Locate the cell with the specified text and output its (X, Y) center coordinate. 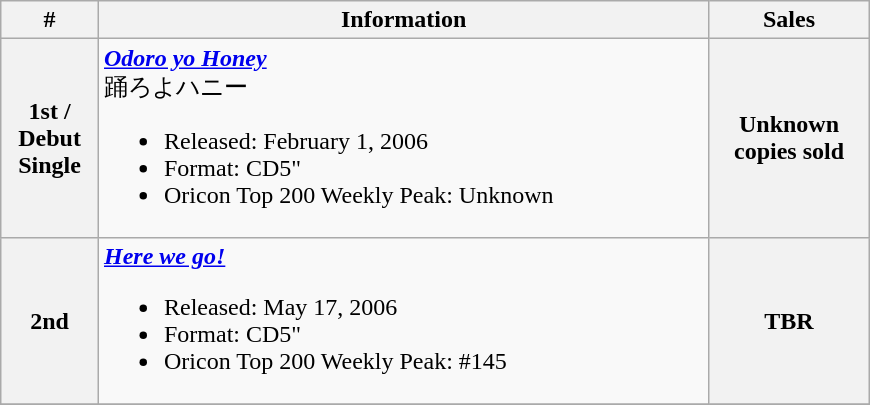
TBR (789, 320)
1st /DebutSingle (50, 138)
Here we go!Released: May 17, 2006Format: CD5"Oricon Top 200 Weekly Peak: #145 (403, 320)
Information (403, 20)
# (50, 20)
Unknowncopies sold (789, 138)
Sales (789, 20)
2nd (50, 320)
Odoro yo Honey踊ろよハニーReleased: February 1, 2006Format: CD5"Oricon Top 200 Weekly Peak: Unknown (403, 138)
